Find where the given text appears and provide that cell's center as (X, Y) coordinate. 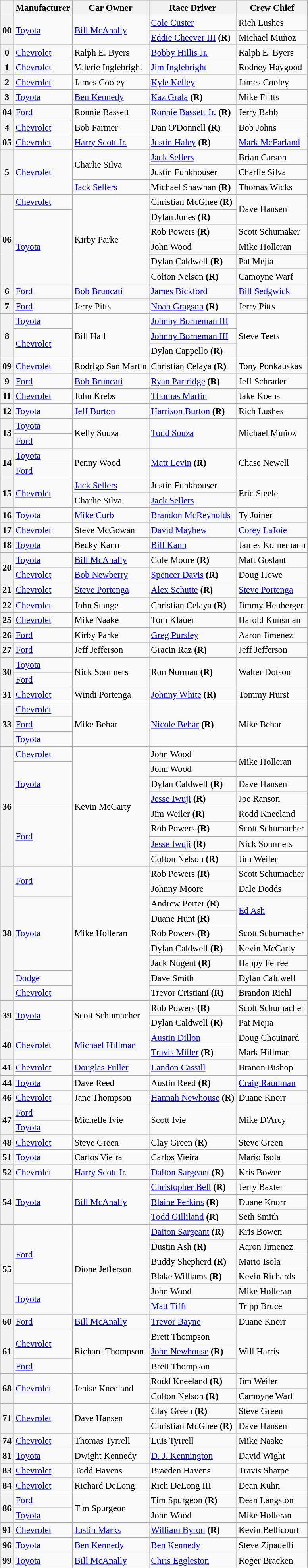
Dave Smith (193, 978)
Justin Marks (110, 1531)
Harrison Burton (R) (193, 411)
Dylan Cappello (R) (193, 351)
Bob Johns (272, 127)
Nicole Behar (R) (193, 724)
John Stange (110, 605)
Todd Souza (193, 434)
Bill Hall (110, 336)
05 (7, 142)
Happy Ferree (272, 963)
Mike Fritts (272, 97)
04 (7, 112)
Corey LaJoie (272, 530)
Mike Curb (110, 515)
Harold Kunsman (272, 620)
Dodge (43, 978)
Dave Reed (110, 1083)
Chris Eggleston (193, 1560)
William Byron (R) (193, 1531)
Doug Chouinard (272, 1038)
Austin Dillon (193, 1038)
Jenise Kneeland (110, 1389)
20 (7, 568)
3 (7, 97)
Todd Havens (110, 1471)
11 (7, 396)
Car Owner (110, 8)
26 (7, 635)
Penny Wood (110, 463)
54 (7, 1202)
Rodd Kneeland (R) (193, 1381)
Noah Gragson (R) (193, 307)
Jerry Baxter (272, 1187)
Eric Steele (272, 493)
Jimmy Heuberger (272, 605)
Dale Dodds (272, 889)
68 (7, 1389)
25 (7, 620)
6 (7, 291)
Scott Ivie (193, 1120)
33 (7, 724)
48 (7, 1142)
Blaine Perkins (R) (193, 1202)
Tim Spurgeon (110, 1508)
James Kornemann (272, 545)
Ron Norman (R) (193, 672)
Ronnie Bassett (110, 112)
Bob Farmer (110, 127)
Buddy Shepherd (R) (193, 1262)
Dylan Caldwell (272, 978)
Thomas Martin (193, 396)
Tripp Bruce (272, 1307)
9 (7, 381)
Tim Spurgeon (R) (193, 1500)
Brandon McReynolds (193, 515)
Rodd Kneeland (272, 814)
Tony Ponkauskas (272, 366)
46 (7, 1097)
Kaz Grala (R) (193, 97)
Trevor Cristiani (R) (193, 993)
27 (7, 650)
Todd Gilliland (R) (193, 1217)
83 (7, 1471)
Bill Sedgwick (272, 291)
Jeff Schrader (272, 381)
David Mayhew (193, 530)
16 (7, 515)
Thomas Wicks (272, 187)
Eddie Cheever III (R) (193, 38)
Mark McFarland (272, 142)
Hannah Newhouse (R) (193, 1097)
Dustin Ash (R) (193, 1247)
Trevor Bayne (193, 1321)
Alex Schutte (R) (193, 590)
Windi Portenga (110, 694)
Manufacturer (43, 8)
52 (7, 1172)
Jane Thompson (110, 1097)
18 (7, 545)
Seth Smith (272, 1217)
Matt Levin (R) (193, 463)
David Wight (272, 1456)
Johnny White (R) (193, 694)
Tom Klauer (193, 620)
Cole Moore (R) (193, 560)
Joe Ranson (272, 799)
Kyle Kelley (193, 83)
Kevin Richards (272, 1277)
Roger Bracken (272, 1560)
Becky Kann (110, 545)
Will Harris (272, 1352)
Jim Weiler (R) (193, 814)
Rodrigo San Martin (110, 366)
36 (7, 807)
Chase Newell (272, 463)
Spencer Davis (R) (193, 575)
John Newhouse (R) (193, 1351)
Andrew Porter (R) (193, 904)
4 (7, 127)
61 (7, 1352)
12 (7, 411)
96 (7, 1545)
Bill Kann (193, 545)
81 (7, 1456)
Ed Ash (272, 911)
99 (7, 1560)
Jeff Burton (110, 411)
Doug Howe (272, 575)
Dylan Jones (R) (193, 217)
Michelle Ivie (110, 1120)
Rodney Haygood (272, 68)
James Bickford (193, 291)
55 (7, 1269)
86 (7, 1508)
Cole Custer (193, 23)
Jack Nugent (R) (193, 963)
8 (7, 336)
Steve Teets (272, 336)
Travis Sharpe (272, 1471)
1 (7, 68)
41 (7, 1068)
Scott Schumaker (272, 232)
13 (7, 434)
Kevin Bellicourt (272, 1531)
Luis Tyrrell (193, 1441)
Christopher Bell (R) (193, 1187)
Branon Bishop (272, 1068)
31 (7, 694)
91 (7, 1531)
John Krebs (110, 396)
Dean Langston (272, 1500)
Steve Zipadelli (272, 1545)
Travis Miller (R) (193, 1053)
Kelly Souza (110, 434)
Dean Kuhn (272, 1486)
7 (7, 307)
Race Driver (193, 8)
Dan O'Donnell (R) (193, 127)
Michael Hillman (110, 1045)
Thomas Tyrrell (110, 1441)
17 (7, 530)
Brandon Riehl (272, 993)
38 (7, 933)
00 (7, 30)
Greg Pursley (193, 635)
Tommy Hurst (272, 694)
14 (7, 463)
Jake Koens (272, 396)
74 (7, 1441)
51 (7, 1157)
30 (7, 672)
2 (7, 83)
Crew Chief (272, 8)
Matt Goslant (272, 560)
47 (7, 1120)
Jim Inglebright (193, 68)
Douglas Fuller (110, 1068)
Mike D'Arcy (272, 1120)
Matt Tifft (193, 1307)
Blake Williams (R) (193, 1277)
Jerry Babb (272, 112)
22 (7, 605)
84 (7, 1486)
Johnny Moore (193, 889)
71 (7, 1418)
Landon Cassill (193, 1068)
Justin Haley (R) (193, 142)
Ty Joiner (272, 515)
Dione Jefferson (110, 1269)
40 (7, 1045)
39 (7, 1016)
5 (7, 172)
Richard DeLong (110, 1486)
Craig Raudman (272, 1083)
Gracin Raz (R) (193, 650)
15 (7, 493)
D. J. Kennington (193, 1456)
09 (7, 366)
44 (7, 1083)
06 (7, 239)
Dwight Kennedy (110, 1456)
Valerie Inglebright (110, 68)
Ryan Partridge (R) (193, 381)
Ronnie Bassett Jr. (R) (193, 112)
Bob Newberry (110, 575)
21 (7, 590)
Duane Hunt (R) (193, 918)
Richard Thompson (110, 1352)
Mark Hillman (272, 1053)
Steve McGowan (110, 530)
Michael Shawhan (R) (193, 187)
Austin Reed (R) (193, 1083)
Rich DeLong III (193, 1486)
Bobby Hillis Jr. (193, 53)
60 (7, 1321)
Walter Dotson (272, 672)
Brian Carson (272, 157)
0 (7, 53)
Braeden Havens (193, 1471)
